Determine the [x, y] coordinate at the center of the cell enclosing the given text.  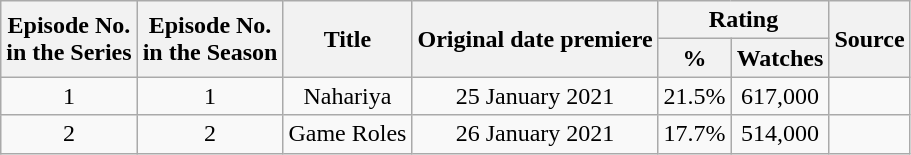
Episode No.in the Series [69, 39]
Watches [780, 58]
% [694, 58]
Game Roles [348, 134]
17.7% [694, 134]
21.5% [694, 96]
Source [870, 39]
Title [348, 39]
25 January 2021 [535, 96]
514,000 [780, 134]
Original date premiere [535, 39]
Episode No.in the Season [210, 39]
Rating [744, 20]
Nahariya [348, 96]
26 January 2021 [535, 134]
617,000 [780, 96]
